Identify which cell holds the provided text, then report its (X, Y) central coordinate. 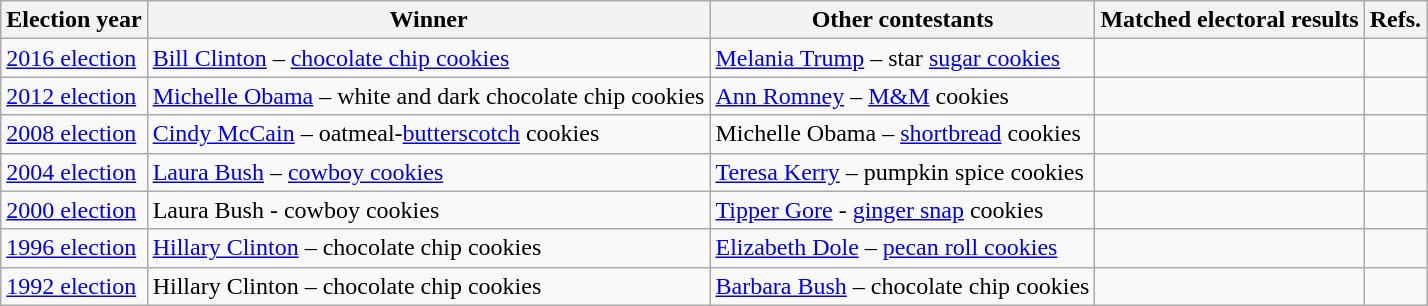
2000 election (74, 210)
Elizabeth Dole – pecan roll cookies (902, 248)
Ann Romney – M&M cookies (902, 96)
1992 election (74, 286)
2004 election (74, 172)
Winner (428, 20)
Teresa Kerry – pumpkin spice cookies (902, 172)
Michelle Obama – white and dark chocolate chip cookies (428, 96)
2008 election (74, 134)
Cindy McCain – oatmeal-butterscotch cookies (428, 134)
Melania Trump – star sugar cookies (902, 58)
1996 election (74, 248)
Election year (74, 20)
Michelle Obama – shortbread cookies (902, 134)
Bill Clinton – chocolate chip cookies (428, 58)
Tipper Gore - ginger snap cookies (902, 210)
Refs. (1395, 20)
2012 election (74, 96)
Laura Bush - cowboy cookies (428, 210)
Matched electoral results (1230, 20)
Other contestants (902, 20)
2016 election (74, 58)
Laura Bush – cowboy cookies (428, 172)
Barbara Bush – chocolate chip cookies (902, 286)
